Provide the [x, y] coordinate of the cell's center where the given text is located.  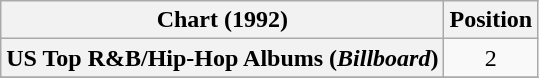
2 [491, 58]
Chart (1992) [222, 20]
Position [491, 20]
US Top R&B/Hip-Hop Albums (Billboard) [222, 58]
